For the text-containing cell, return its midpoint in (x, y) coordinate format. 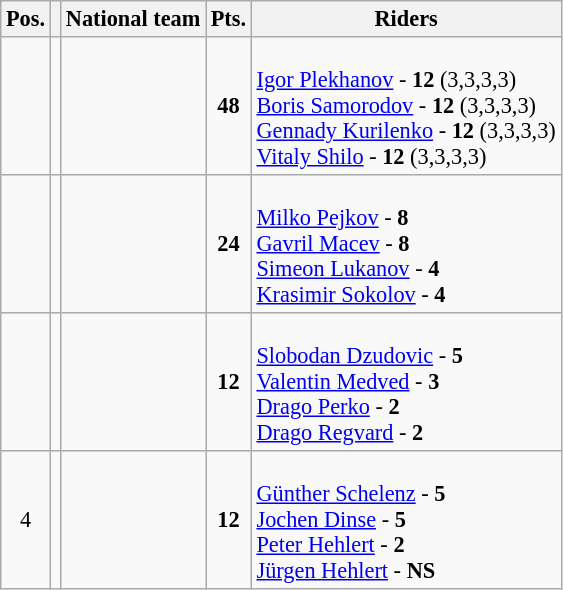
24 (229, 243)
4 (26, 519)
Pts. (229, 19)
48 (229, 106)
Pos. (26, 19)
National team (134, 19)
Slobodan Dzudovic - 5 Valentin Medved - 3 Drago Perko - 2 Drago Regvard - 2 (406, 381)
Igor Plekhanov - 12 (3,3,3,3) Boris Samorodov - 12 (3,3,3,3) Gennady Kurilenko - 12 (3,3,3,3) Vitaly Shilo - 12 (3,3,3,3) (406, 106)
Günther Schelenz - 5 Jochen Dinse - 5 Peter Hehlert - 2 Jürgen Hehlert - NS (406, 519)
Milko Pejkov - 8 Gavril Macev - 8 Simeon Lukanov - 4 Krasimir Sokolov - 4 (406, 243)
Riders (406, 19)
